Pinpoint the cell where the given text exists, returning its [X, Y] midpoint coordinate. 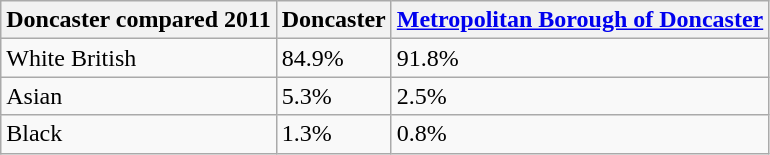
Metropolitan Borough of Doncaster [580, 20]
Doncaster compared 2011 [138, 20]
5.3% [334, 96]
2.5% [580, 96]
Doncaster [334, 20]
0.8% [580, 134]
White British [138, 58]
Black [138, 134]
Asian [138, 96]
84.9% [334, 58]
1.3% [334, 134]
91.8% [580, 58]
